Capture the cell that displays the provided text and extract its (X, Y) central coordinate. 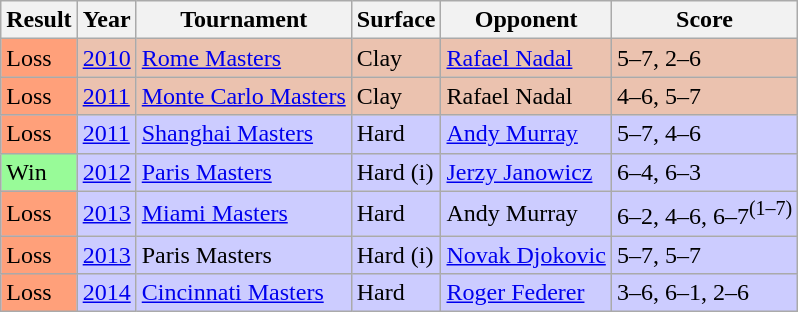
Cincinnati Masters (244, 293)
6–2, 4–6, 6–7(1–7) (704, 214)
5–7, 5–7 (704, 255)
3–6, 6–1, 2–6 (704, 293)
6–4, 6–3 (704, 172)
Tournament (244, 20)
Rome Masters (244, 58)
Opponent (526, 20)
Win (39, 172)
Jerzy Janowicz (526, 172)
5–7, 2–6 (704, 58)
Monte Carlo Masters (244, 96)
Miami Masters (244, 214)
2014 (106, 293)
Novak Djokovic (526, 255)
4–6, 5–7 (704, 96)
Shanghai Masters (244, 134)
Score (704, 20)
Surface (396, 20)
2012 (106, 172)
5–7, 4–6 (704, 134)
2010 (106, 58)
Roger Federer (526, 293)
Year (106, 20)
Result (39, 20)
